Identify which cell holds the provided text, then report its [X, Y] central coordinate. 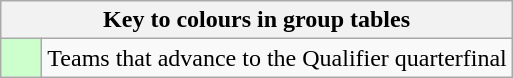
Teams that advance to the Qualifier quarterfinal [278, 58]
Key to colours in group tables [257, 20]
